Capture the cell that displays the provided text and extract its (X, Y) central coordinate. 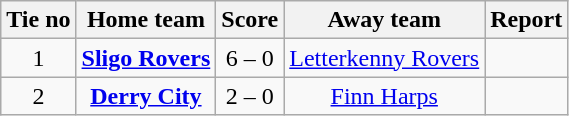
Tie no (38, 20)
Score (250, 20)
2 (38, 96)
Derry City (146, 96)
6 – 0 (250, 58)
Sligo Rovers (146, 58)
Report (526, 20)
Away team (384, 20)
1 (38, 58)
Finn Harps (384, 96)
Letterkenny Rovers (384, 58)
2 – 0 (250, 96)
Home team (146, 20)
